Identify which cell holds the provided text, then report its [x, y] central coordinate. 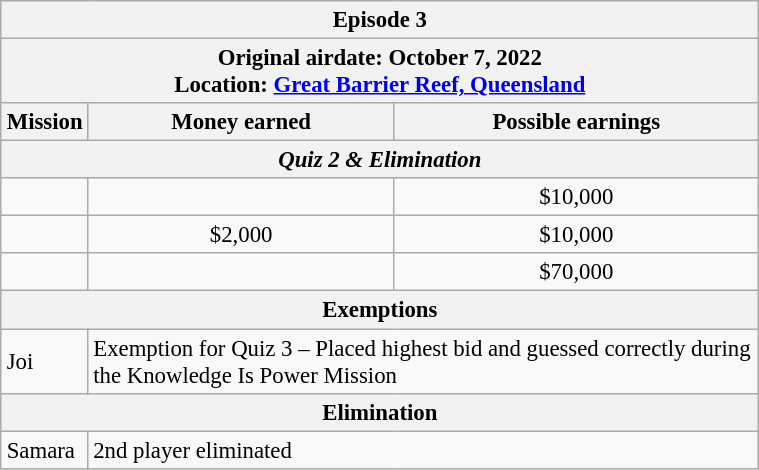
Episode 3 [380, 20]
Possible earnings [576, 122]
Mission [44, 122]
Exemptions [380, 310]
Money earned [241, 122]
Samara [44, 450]
Elimination [380, 412]
Quiz 2 & Elimination [380, 160]
Joi [44, 360]
$2,000 [241, 235]
$70,000 [576, 272]
Original airdate: October 7, 2022Location: Great Barrier Reef, Queensland [380, 70]
2nd player eliminated [423, 450]
Exemption for Quiz 3 – Placed highest bid and guessed correctly during the Knowledge Is Power Mission [423, 360]
